Locate the cell with the specified text and output its (X, Y) center coordinate. 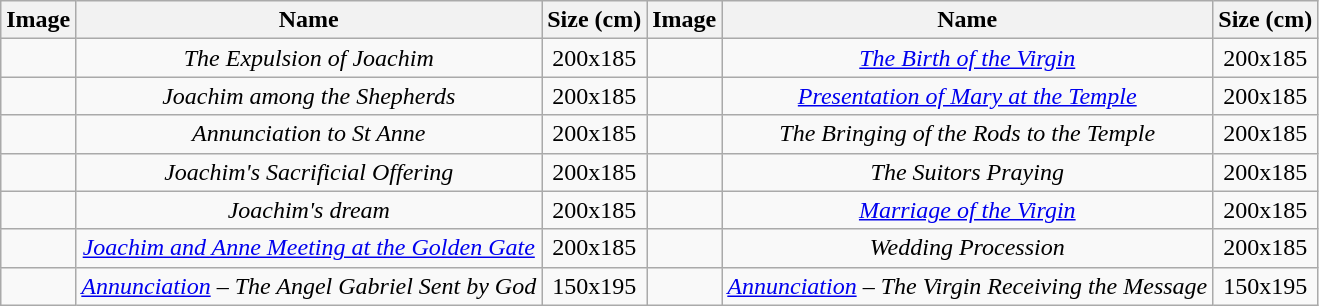
Presentation of Mary at the Temple (968, 96)
The Bringing of the Rods to the Temple (968, 134)
The Suitors Praying (968, 172)
Joachim's Sacrificial Offering (309, 172)
Annunciation – The Virgin Receiving the Message (968, 286)
Joachim's dream (309, 210)
Annunciation to St Anne (309, 134)
Marriage of the Virgin (968, 210)
Joachim and Anne Meeting at the Golden Gate (309, 248)
Wedding Procession (968, 248)
The Expulsion of Joachim (309, 58)
Annunciation – The Angel Gabriel Sent by God (309, 286)
The Birth of the Virgin (968, 58)
Joachim among the Shepherds (309, 96)
